Determine the [X, Y] coordinate at the center of the cell enclosing the given text.  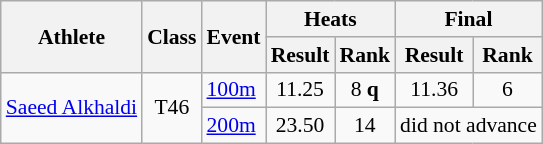
did not advance [468, 126]
200m [233, 126]
T46 [172, 108]
Class [172, 36]
6 [508, 90]
100m [233, 90]
Final [468, 19]
11.36 [434, 90]
11.25 [300, 90]
Saeed Alkhaldi [72, 108]
Event [233, 36]
23.50 [300, 126]
14 [364, 126]
8 q [364, 90]
Athlete [72, 36]
Heats [330, 19]
